Scan for the cell matching the given text and deliver its [x, y] coordinate at center. 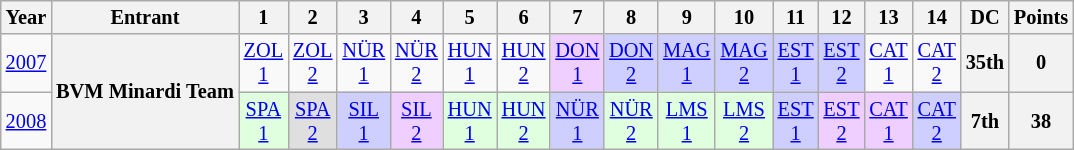
2 [312, 17]
MAG1 [686, 63]
10 [744, 17]
13 [888, 17]
DC [985, 17]
7 [577, 17]
2007 [26, 63]
11 [796, 17]
3 [364, 17]
0 [1041, 63]
DON2 [631, 63]
9 [686, 17]
12 [842, 17]
6 [524, 17]
MAG2 [744, 63]
5 [470, 17]
LMS2 [744, 121]
38 [1041, 121]
ZOL1 [264, 63]
LMS1 [686, 121]
8 [631, 17]
ZOL2 [312, 63]
Entrant [145, 17]
35th [985, 63]
SIL1 [364, 121]
SPA1 [264, 121]
4 [416, 17]
7th [985, 121]
DON1 [577, 63]
Points [1041, 17]
2008 [26, 121]
SIL2 [416, 121]
14 [937, 17]
1 [264, 17]
Year [26, 17]
BVM Minardi Team [145, 92]
SPA2 [312, 121]
